Return the (x, y) coordinate for the center point of the cell that contains the specified text.  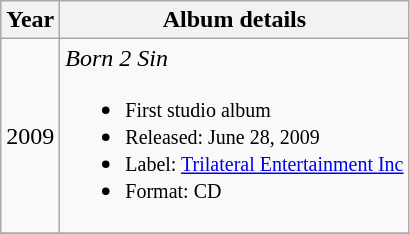
2009 (30, 136)
Born 2 SinFirst studio albumReleased: June 28, 2009Label: Trilateral Entertainment IncFormat: CD (234, 136)
Year (30, 20)
Album details (234, 20)
